Search for the cell housing the specified text and yield its [x, y] center coordinate. 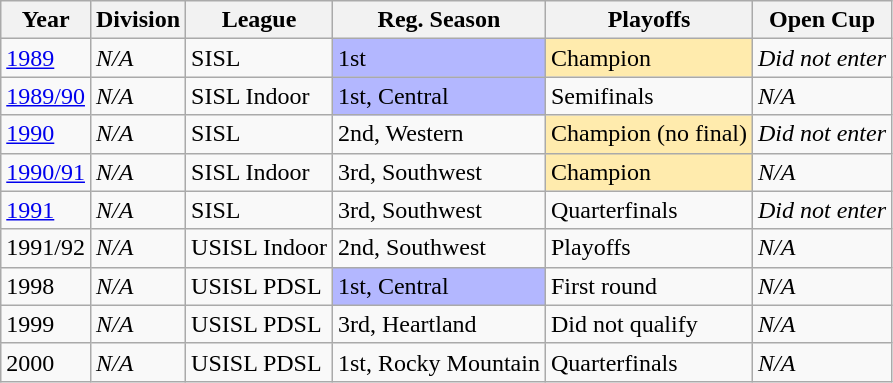
1991/92 [46, 248]
Did not qualify [648, 324]
2nd, Western [438, 134]
1989/90 [46, 96]
League [260, 20]
1st, Rocky Mountain [438, 362]
2nd, Southwest [438, 248]
Year [46, 20]
1st [438, 58]
First round [648, 286]
3rd, Heartland [438, 324]
Champion (no final) [648, 134]
USISL Indoor [260, 248]
Open Cup [822, 20]
1998 [46, 286]
1999 [46, 324]
1990 [46, 134]
1991 [46, 210]
Reg. Season [438, 20]
1990/91 [46, 172]
2000 [46, 362]
Semifinals [648, 96]
1989 [46, 58]
Division [138, 20]
